Output the [X, Y] coordinate of the center of the cell containing the given text.  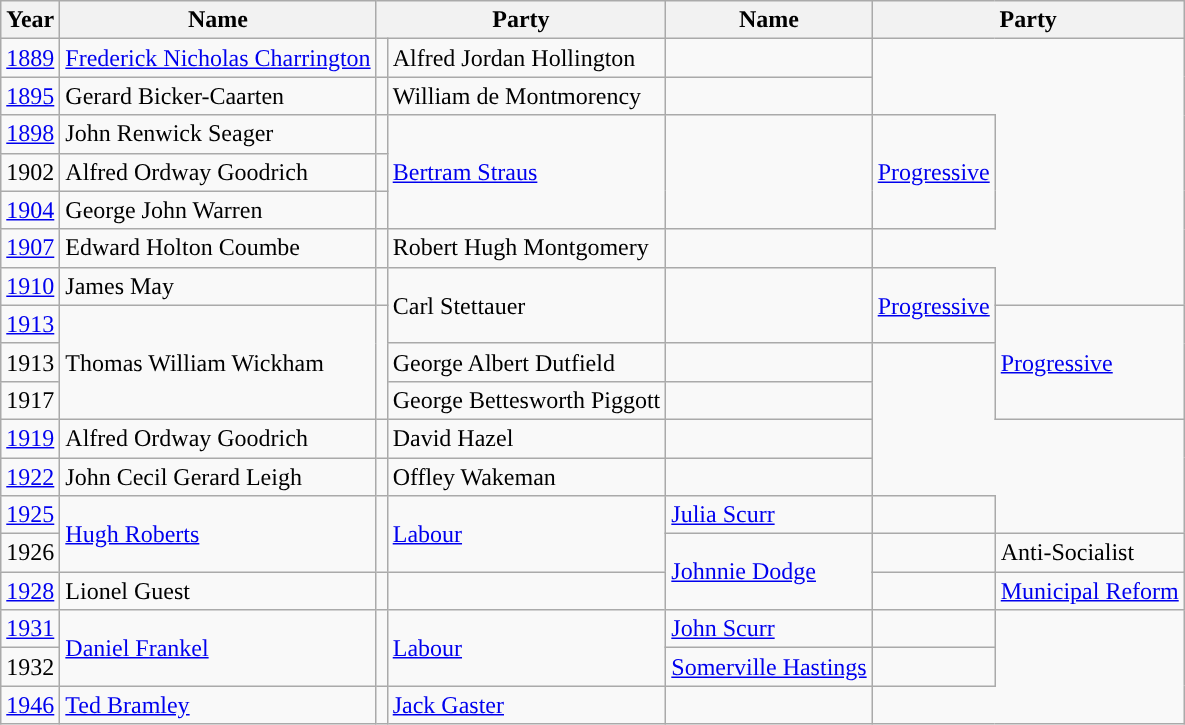
John Scurr [769, 629]
Edward Holton Coumbe [218, 248]
1931 [30, 629]
1889 [30, 58]
Somerville Hastings [769, 667]
1928 [30, 591]
Municipal Reform [1090, 591]
George Bettesworth Piggott [526, 400]
1919 [30, 438]
1922 [30, 477]
1904 [30, 210]
Alfred Jordan Hollington [526, 58]
Jack Gaster [526, 705]
Thomas William Wickham [218, 362]
John Renwick Seager [218, 134]
1946 [30, 705]
Anti-Socialist [1090, 553]
John Cecil Gerard Leigh [218, 477]
1925 [30, 515]
David Hazel [526, 438]
Lionel Guest [218, 591]
Bertram Straus [526, 172]
Carl Stettauer [526, 305]
1895 [30, 96]
Johnnie Dodge [769, 572]
1926 [30, 553]
Year [30, 20]
James May [218, 286]
Offley Wakeman [526, 477]
1932 [30, 667]
1902 [30, 172]
1917 [30, 400]
George John Warren [218, 210]
Robert Hugh Montgomery [526, 248]
1898 [30, 134]
Frederick Nicholas Charrington [218, 58]
Hugh Roberts [218, 534]
Gerard Bicker-Caarten [218, 96]
Ted Bramley [218, 705]
Daniel Frankel [218, 648]
Julia Scurr [769, 515]
George Albert Dutfield [526, 362]
1910 [30, 286]
1907 [30, 248]
William de Montmorency [526, 96]
